Pinpoint the cell where the given text exists, returning its [x, y] midpoint coordinate. 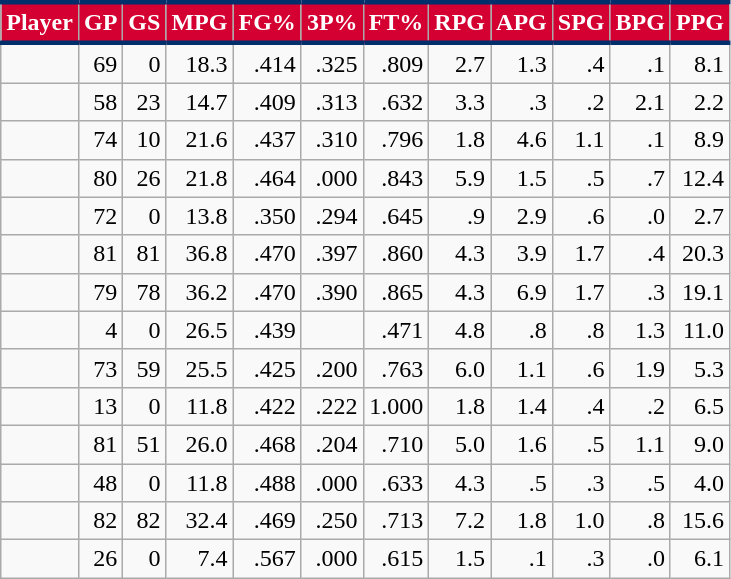
.390 [332, 292]
.567 [267, 559]
SPG [581, 22]
FT% [396, 22]
59 [144, 368]
.414 [267, 63]
21.8 [200, 178]
14.7 [200, 102]
.294 [332, 216]
FG% [267, 22]
.422 [267, 406]
21.6 [200, 140]
3P% [332, 22]
80 [100, 178]
.710 [396, 444]
.464 [267, 178]
1.6 [522, 444]
1.4 [522, 406]
.809 [396, 63]
19.1 [700, 292]
78 [144, 292]
.437 [267, 140]
.615 [396, 559]
.860 [396, 254]
69 [100, 63]
26.5 [200, 330]
5.3 [700, 368]
.632 [396, 102]
.796 [396, 140]
48 [100, 483]
3.3 [460, 102]
13 [100, 406]
.843 [396, 178]
.425 [267, 368]
12.4 [700, 178]
26.0 [200, 444]
.471 [396, 330]
Player [40, 22]
MPG [200, 22]
RPG [460, 22]
25.5 [200, 368]
74 [100, 140]
9.0 [700, 444]
79 [100, 292]
3.9 [522, 254]
.468 [267, 444]
.9 [460, 216]
51 [144, 444]
.397 [332, 254]
7.2 [460, 521]
.763 [396, 368]
58 [100, 102]
GS [144, 22]
.350 [267, 216]
.645 [396, 216]
.633 [396, 483]
6.9 [522, 292]
APG [522, 22]
6.5 [700, 406]
6.1 [700, 559]
20.3 [700, 254]
PPG [700, 22]
1.9 [640, 368]
10 [144, 140]
.439 [267, 330]
4.8 [460, 330]
2.2 [700, 102]
.7 [640, 178]
4.0 [700, 483]
11.0 [700, 330]
2.9 [522, 216]
.865 [396, 292]
GP [100, 22]
.222 [332, 406]
.488 [267, 483]
.200 [332, 368]
36.8 [200, 254]
.713 [396, 521]
5.0 [460, 444]
4 [100, 330]
8.1 [700, 63]
1.0 [581, 521]
36.2 [200, 292]
13.8 [200, 216]
.409 [267, 102]
4.6 [522, 140]
73 [100, 368]
8.9 [700, 140]
2.1 [640, 102]
1.000 [396, 406]
.310 [332, 140]
.313 [332, 102]
6.0 [460, 368]
72 [100, 216]
15.6 [700, 521]
.250 [332, 521]
.325 [332, 63]
.204 [332, 444]
.469 [267, 521]
23 [144, 102]
7.4 [200, 559]
32.4 [200, 521]
18.3 [200, 63]
5.9 [460, 178]
BPG [640, 22]
